Output the (X, Y) coordinate of the center of the cell containing the given text.  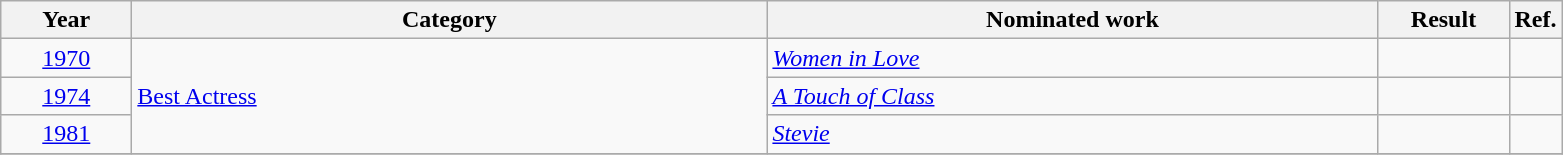
1981 (66, 134)
Ref. (1536, 20)
Nominated work (1072, 20)
1974 (66, 96)
Best Actress (450, 96)
A Touch of Class (1072, 96)
Category (450, 20)
Women in Love (1072, 58)
Stevie (1072, 134)
Result (1444, 20)
Year (66, 20)
1970 (66, 58)
